Output the (x, y) coordinate of the center of the cell containing the given text.  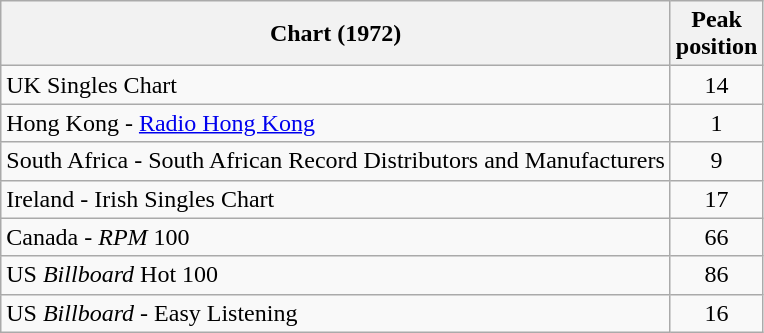
Hong Kong - Radio Hong Kong (336, 123)
Chart (1972) (336, 34)
US Billboard - Easy Listening (336, 313)
16 (716, 313)
UK Singles Chart (336, 85)
86 (716, 275)
Peakposition (716, 34)
Ireland - Irish Singles Chart (336, 199)
14 (716, 85)
1 (716, 123)
South Africa - South African Record Distributors and Manufacturers (336, 161)
Canada - RPM 100 (336, 237)
17 (716, 199)
9 (716, 161)
US Billboard Hot 100 (336, 275)
66 (716, 237)
